Return the (X, Y) coordinate for the center point of the cell that contains the specified text.  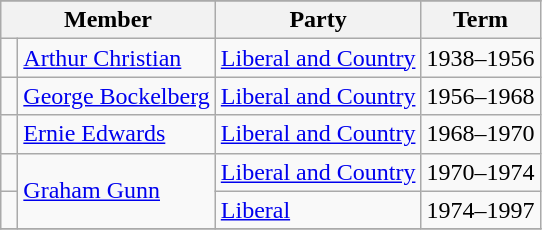
1968–1970 (480, 134)
1956–1968 (480, 96)
Member (108, 20)
1974–1997 (480, 210)
1938–1956 (480, 58)
Party (318, 20)
Arthur Christian (116, 58)
Ernie Edwards (116, 134)
George Bockelberg (116, 96)
Liberal (318, 210)
Term (480, 20)
Graham Gunn (116, 191)
1970–1974 (480, 172)
